Detect which cell encompasses the target text, then output its (X, Y) center coordinate. 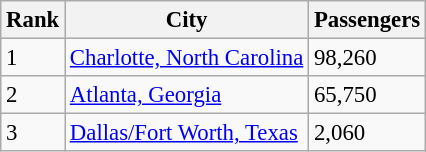
3 (33, 133)
1 (33, 58)
Atlanta, Georgia (187, 95)
Passengers (368, 20)
2 (33, 95)
98,260 (368, 58)
City (187, 20)
65,750 (368, 95)
Dallas/Fort Worth, Texas (187, 133)
Rank (33, 20)
Charlotte, North Carolina (187, 58)
2,060 (368, 133)
